Provide the [x, y] coordinate of the cell's center where the given text is located.  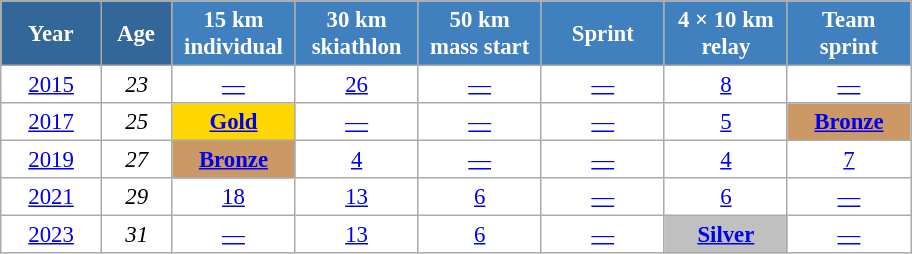
Silver [726, 235]
8 [726, 85]
2019 [52, 160]
2021 [52, 197]
15 km individual [234, 34]
Gold [234, 122]
27 [136, 160]
2015 [52, 85]
4 × 10 km relay [726, 34]
31 [136, 235]
Team sprint [848, 34]
30 km skiathlon [356, 34]
Year [52, 34]
26 [356, 85]
7 [848, 160]
23 [136, 85]
18 [234, 197]
50 km mass start [480, 34]
25 [136, 122]
29 [136, 197]
2023 [52, 235]
Age [136, 34]
Sprint [602, 34]
5 [726, 122]
2017 [52, 122]
